Determine the [X, Y] coordinate at the center of the cell enclosing the given text.  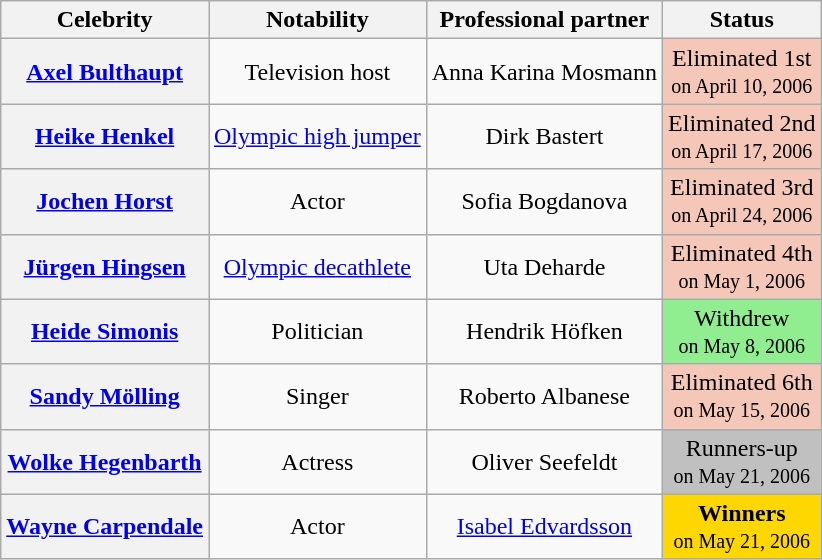
Oliver Seefeldt [544, 462]
Wayne Carpendale [105, 526]
Jürgen Hingsen [105, 266]
Hendrik Höfken [544, 332]
Wolke Hegenbarth [105, 462]
Television host [317, 72]
Olympic decathlete [317, 266]
Sofia Bogdanova [544, 202]
Axel Bulthaupt [105, 72]
Politician [317, 332]
Heike Henkel [105, 136]
Eliminated 1ston April 10, 2006 [742, 72]
Uta Deharde [544, 266]
Withdrewon May 8, 2006 [742, 332]
Sandy Mölling [105, 396]
Eliminated 6thon May 15, 2006 [742, 396]
Eliminated 4thon May 1, 2006 [742, 266]
Eliminated 3rdon April 24, 2006 [742, 202]
Singer [317, 396]
Status [742, 20]
Anna Karina Mosmann [544, 72]
Winnerson May 21, 2006 [742, 526]
Runners-upon May 21, 2006 [742, 462]
Jochen Horst [105, 202]
Eliminated 2ndon April 17, 2006 [742, 136]
Professional partner [544, 20]
Dirk Bastert [544, 136]
Celebrity [105, 20]
Olympic high jumper [317, 136]
Notability [317, 20]
Actress [317, 462]
Heide Simonis [105, 332]
Isabel Edvardsson [544, 526]
Roberto Albanese [544, 396]
